Locate the cell with the specified text and output its [x, y] center coordinate. 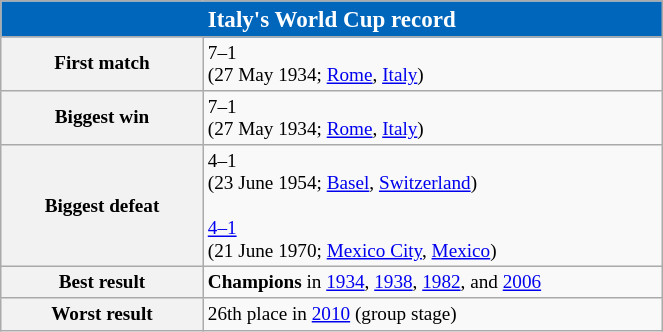
4–1 (23 June 1954; Basel, Switzerland) 4–1 (21 June 1970; Mexico City, Mexico) [433, 206]
First match [102, 64]
Biggest defeat [102, 206]
Worst result [102, 314]
Biggest win [102, 118]
Best result [102, 283]
26th place in 2010 (group stage) [433, 314]
Champions in 1934, 1938, 1982, and 2006 [433, 283]
Italy's World Cup record [332, 19]
